Return the [X, Y] coordinate for the center point of the cell that contains the specified text.  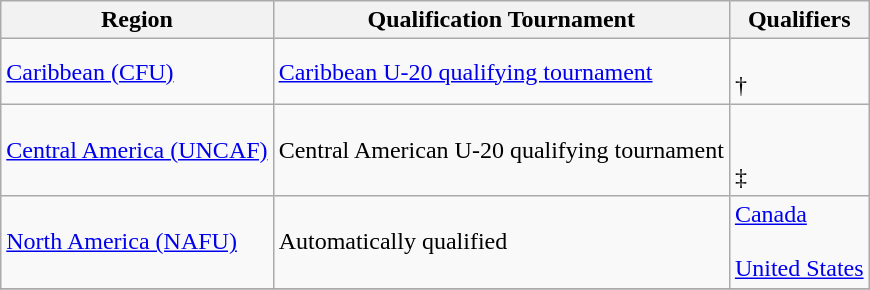
Caribbean (CFU) [137, 72]
Qualifiers [799, 20]
North America (NAFU) [137, 242]
† [799, 72]
Central American U-20 qualifying tournament [501, 150]
Region [137, 20]
Automatically qualified [501, 242]
Canada United States [799, 242]
Central America (UNCAF) [137, 150]
Qualification Tournament [501, 20]
Caribbean U-20 qualifying tournament [501, 72]
‡ [799, 150]
